Return (X, Y) of the center of cell containing provided text 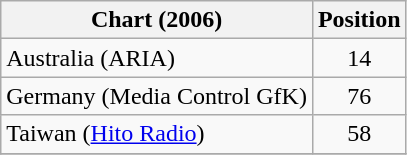
58 (359, 134)
Position (359, 20)
Australia (ARIA) (157, 58)
Germany (Media Control GfK) (157, 96)
Taiwan (Hito Radio) (157, 134)
76 (359, 96)
14 (359, 58)
Chart (2006) (157, 20)
